For the text-containing cell, return its midpoint in [x, y] coordinate format. 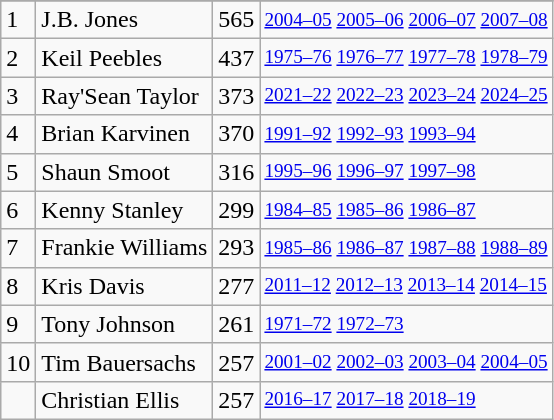
Ray'Sean Taylor [124, 96]
1971–72 1972–73 [406, 324]
1991–92 1992–93 1993–94 [406, 134]
Shaun Smoot [124, 172]
261 [236, 324]
1985–86 1986–87 1987–88 1988–89 [406, 248]
2021–22 2022–23 2023–24 2024–25 [406, 96]
7 [18, 248]
316 [236, 172]
277 [236, 286]
1 [18, 20]
6 [18, 210]
J.B. Jones [124, 20]
299 [236, 210]
Brian Karvinen [124, 134]
2011–12 2012–13 2013–14 2014–15 [406, 286]
2 [18, 58]
1975–76 1976–77 1977–78 1978–79 [406, 58]
8 [18, 286]
373 [236, 96]
293 [236, 248]
437 [236, 58]
Tony Johnson [124, 324]
Keil Peebles [124, 58]
Tim Bauersachs [124, 362]
10 [18, 362]
Kenny Stanley [124, 210]
565 [236, 20]
Kris Davis [124, 286]
2016–17 2017–18 2018–19 [406, 400]
Christian Ellis [124, 400]
Frankie Williams [124, 248]
2004–05 2005–06 2006–07 2007–08 [406, 20]
4 [18, 134]
9 [18, 324]
1984–85 1985–86 1986–87 [406, 210]
1995–96 1996–97 1997–98 [406, 172]
3 [18, 96]
5 [18, 172]
370 [236, 134]
2001–02 2002–03 2003–04 2004–05 [406, 362]
